Identify which cell holds the provided text, then report its [x, y] central coordinate. 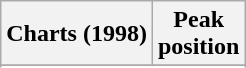
Peakposition [198, 34]
Charts (1998) [77, 34]
